Identify which cell holds the provided text, then report its (X, Y) central coordinate. 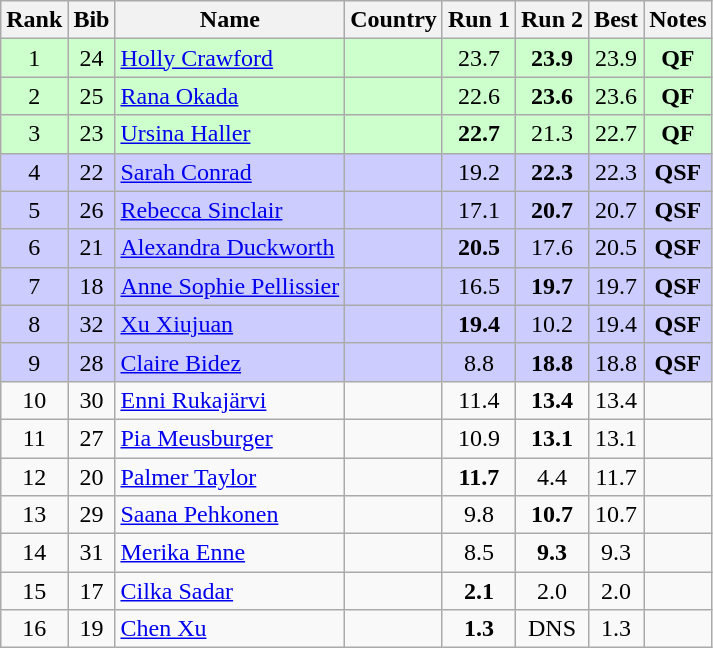
8 (34, 324)
Bib (92, 20)
Best (616, 20)
13 (34, 515)
Pia Meusburger (230, 438)
16.5 (478, 286)
Name (230, 20)
Run 1 (478, 20)
Palmer Taylor (230, 477)
22 (92, 172)
25 (92, 96)
17.1 (478, 210)
Saana Pehkonen (230, 515)
26 (92, 210)
2 (34, 96)
21 (92, 248)
8.8 (478, 362)
Enni Rukajärvi (230, 400)
19 (92, 629)
Rana Okada (230, 96)
Run 2 (552, 20)
31 (92, 553)
19.2 (478, 172)
23 (92, 134)
18 (92, 286)
Claire Bidez (230, 362)
8.5 (478, 553)
Alexandra Duckworth (230, 248)
11 (34, 438)
2.1 (478, 591)
32 (92, 324)
1 (34, 58)
12 (34, 477)
3 (34, 134)
Country (394, 20)
Notes (678, 20)
Rank (34, 20)
27 (92, 438)
30 (92, 400)
DNS (552, 629)
Sarah Conrad (230, 172)
24 (92, 58)
Rebecca Sinclair (230, 210)
Anne Sophie Pellissier (230, 286)
Cilka Sadar (230, 591)
4 (34, 172)
10.9 (478, 438)
Chen Xu (230, 629)
23.7 (478, 58)
5 (34, 210)
11.4 (478, 400)
16 (34, 629)
Holly Crawford (230, 58)
14 (34, 553)
6 (34, 248)
21.3 (552, 134)
Xu Xiujuan (230, 324)
15 (34, 591)
20 (92, 477)
28 (92, 362)
10.2 (552, 324)
Merika Enne (230, 553)
Ursina Haller (230, 134)
22.6 (478, 96)
17 (92, 591)
4.4 (552, 477)
10 (34, 400)
17.6 (552, 248)
9.8 (478, 515)
7 (34, 286)
9 (34, 362)
29 (92, 515)
